Determine the (x, y) coordinate at the center of the cell enclosing the given text.  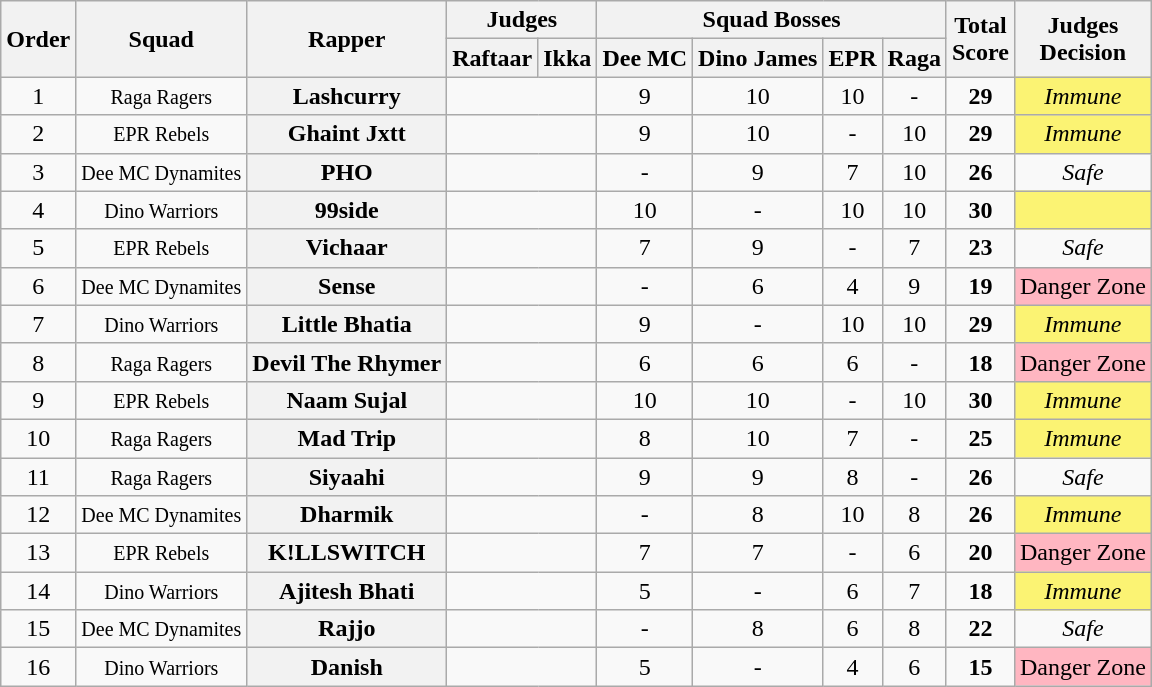
Squad Bosses (772, 20)
Rapper (347, 39)
2 (38, 134)
Squad (162, 39)
Naam Sujal (347, 400)
Dharmik (347, 515)
23 (980, 248)
19 (980, 286)
Dino James (758, 58)
Lashcurry (347, 96)
Sense (347, 286)
13 (38, 553)
Rajjo (347, 629)
Little Bhatia (347, 324)
Danish (347, 667)
Order (38, 39)
Raftaar (492, 58)
22 (980, 629)
Judges (522, 20)
16 (38, 667)
11 (38, 477)
3 (38, 172)
Ghaint Jxtt (347, 134)
25 (980, 438)
Mad Trip (347, 438)
PHO (347, 172)
Ajitesh Bhati (347, 591)
14 (38, 591)
Ikka (568, 58)
12 (38, 515)
Raga (914, 58)
1 (38, 96)
Devil The Rhymer (347, 362)
EPR (852, 58)
20 (980, 553)
Siyaahi (347, 477)
K!LLSWITCH (347, 553)
99side (347, 210)
TotalScore (980, 39)
JudgesDecision (1082, 39)
Dee MC (645, 58)
Vichaar (347, 248)
